Capture the cell that displays the provided text and extract its [x, y] central coordinate. 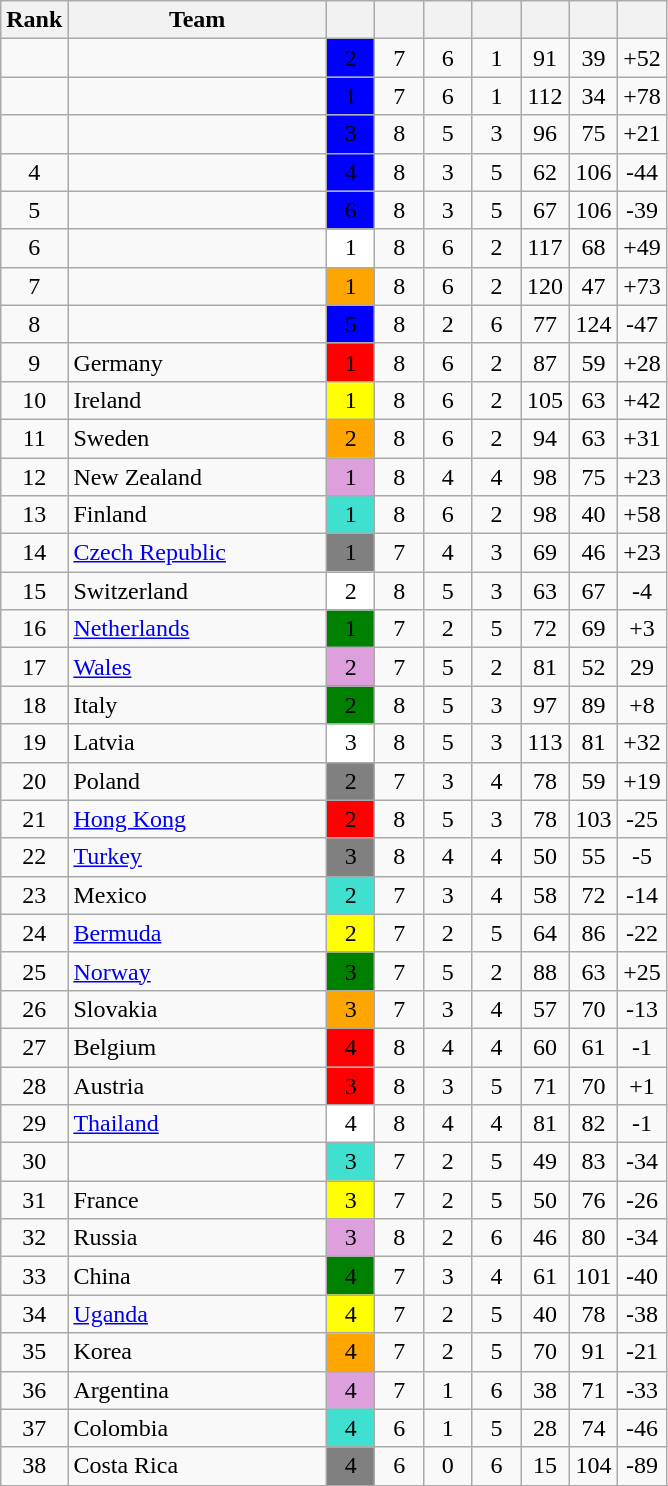
+49 [642, 248]
24 [34, 933]
+32 [642, 743]
Sweden [198, 438]
94 [546, 438]
Mexico [198, 895]
Norway [198, 971]
Bermuda [198, 933]
57 [546, 1009]
16 [34, 629]
11 [34, 438]
32 [34, 1238]
17 [34, 667]
103 [594, 819]
+3 [642, 629]
68 [594, 248]
112 [546, 96]
Latvia [198, 743]
Team [198, 20]
Finland [198, 515]
101 [594, 1276]
-21 [642, 1352]
-38 [642, 1314]
80 [594, 1238]
-14 [642, 895]
74 [594, 1428]
-44 [642, 172]
-33 [642, 1390]
88 [546, 971]
+58 [642, 515]
62 [546, 172]
36 [34, 1390]
31 [34, 1200]
47 [594, 286]
Italy [198, 705]
10 [34, 400]
Poland [198, 781]
-89 [642, 1466]
64 [546, 933]
-13 [642, 1009]
113 [546, 743]
Switzerland [198, 591]
+28 [642, 362]
52 [594, 667]
105 [546, 400]
France [198, 1200]
+42 [642, 400]
18 [34, 705]
60 [546, 1047]
25 [34, 971]
76 [594, 1200]
58 [546, 895]
+19 [642, 781]
Thailand [198, 1124]
55 [594, 857]
Ireland [198, 400]
104 [594, 1466]
Hong Kong [198, 819]
-47 [642, 324]
77 [546, 324]
Argentina [198, 1390]
14 [34, 553]
12 [34, 477]
39 [594, 58]
27 [34, 1047]
Wales [198, 667]
Netherlands [198, 629]
Czech Republic [198, 553]
Rank [34, 20]
26 [34, 1009]
-46 [642, 1428]
23 [34, 895]
+8 [642, 705]
19 [34, 743]
20 [34, 781]
96 [546, 134]
Colombia [198, 1428]
89 [594, 705]
82 [594, 1124]
0 [448, 1466]
30 [34, 1162]
117 [546, 248]
New Zealand [198, 477]
49 [546, 1162]
+21 [642, 134]
Austria [198, 1085]
Korea [198, 1352]
+1 [642, 1085]
22 [34, 857]
97 [546, 705]
China [198, 1276]
Belgium [198, 1047]
-4 [642, 591]
87 [546, 362]
86 [594, 933]
Slovakia [198, 1009]
-5 [642, 857]
Russia [198, 1238]
120 [546, 286]
Turkey [198, 857]
+25 [642, 971]
-39 [642, 210]
+73 [642, 286]
13 [34, 515]
-22 [642, 933]
Germany [198, 362]
+52 [642, 58]
-25 [642, 819]
-26 [642, 1200]
9 [34, 362]
33 [34, 1276]
Uganda [198, 1314]
Costa Rica [198, 1466]
+78 [642, 96]
124 [594, 324]
35 [34, 1352]
21 [34, 819]
+31 [642, 438]
-40 [642, 1276]
37 [34, 1428]
83 [594, 1162]
